Search for the cell housing the specified text and yield its [X, Y] center coordinate. 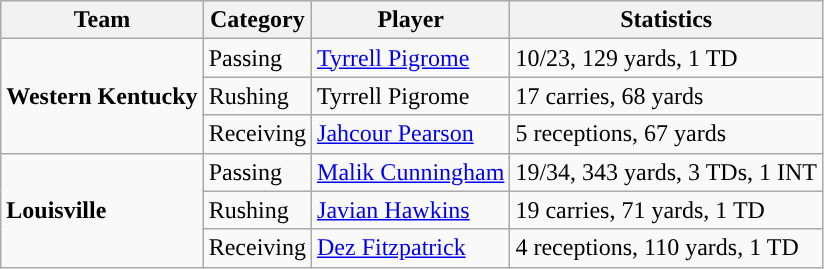
Western Kentucky [102, 96]
10/23, 129 yards, 1 TD [666, 58]
5 receptions, 67 yards [666, 134]
Javian Hawkins [411, 210]
Category [257, 20]
17 carries, 68 yards [666, 96]
Statistics [666, 20]
Dez Fitzpatrick [411, 248]
Player [411, 20]
19/34, 343 yards, 3 TDs, 1 INT [666, 172]
Louisville [102, 210]
Jahcour Pearson [411, 134]
Team [102, 20]
4 receptions, 110 yards, 1 TD [666, 248]
Malik Cunningham [411, 172]
19 carries, 71 yards, 1 TD [666, 210]
